From the cell containing the given text, extract its center point as [x, y] coordinate. 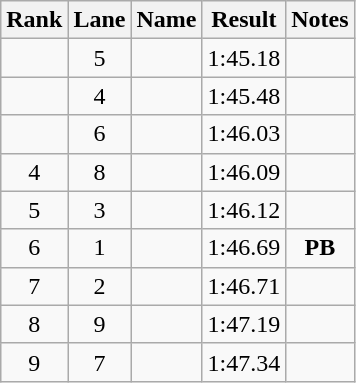
1 [100, 248]
Name [166, 20]
Notes [320, 20]
1:47.19 [244, 324]
Rank [34, 20]
3 [100, 210]
2 [100, 286]
1:46.12 [244, 210]
PB [320, 248]
1:45.48 [244, 96]
1:46.03 [244, 134]
Lane [100, 20]
1:46.71 [244, 286]
1:46.09 [244, 172]
1:45.18 [244, 58]
1:47.34 [244, 362]
1:46.69 [244, 248]
Result [244, 20]
